Pinpoint the cell where the given text exists, returning its [X, Y] midpoint coordinate. 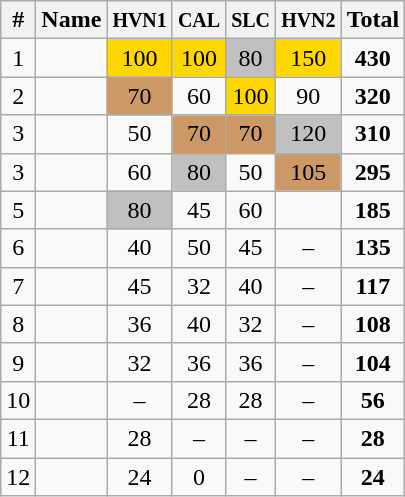
6 [18, 248]
11 [18, 438]
# [18, 20]
1 [18, 58]
2 [18, 96]
56 [373, 400]
310 [373, 134]
CAL [198, 20]
108 [373, 324]
117 [373, 286]
HVN1 [140, 20]
9 [18, 362]
135 [373, 248]
12 [18, 477]
120 [309, 134]
104 [373, 362]
8 [18, 324]
90 [309, 96]
320 [373, 96]
185 [373, 210]
430 [373, 58]
7 [18, 286]
5 [18, 210]
295 [373, 172]
0 [198, 477]
10 [18, 400]
SLC [251, 20]
Name [72, 20]
105 [309, 172]
HVN2 [309, 20]
150 [309, 58]
Total [373, 20]
